Scan for the cell matching the given text and deliver its [x, y] coordinate at center. 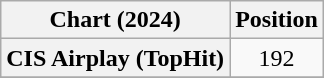
Position [277, 20]
Chart (2024) [116, 20]
192 [277, 58]
CIS Airplay (TopHit) [116, 58]
